Extract the [X, Y] coordinate from the center of the cell holding the provided text.  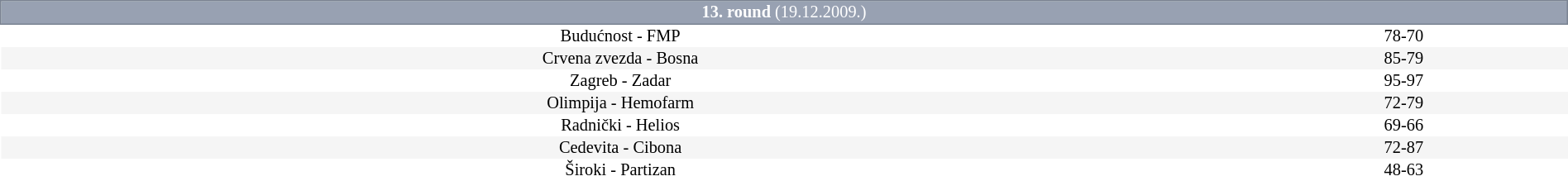
85-79 [1404, 58]
Budućnost - FMP [620, 36]
Cedevita - Cibona [620, 147]
Široki - Partizan [620, 170]
Crvena zvezda - Bosna [620, 58]
48-63 [1404, 170]
Radnički - Helios [620, 126]
69-66 [1404, 126]
13. round (19.12.2009.) [784, 12]
72-87 [1404, 147]
95-97 [1404, 81]
72-79 [1404, 102]
Olimpija - Hemofarm [620, 102]
78-70 [1404, 36]
Zagreb - Zadar [620, 81]
